Determine the [x, y] coordinate at the center of the cell enclosing the given text.  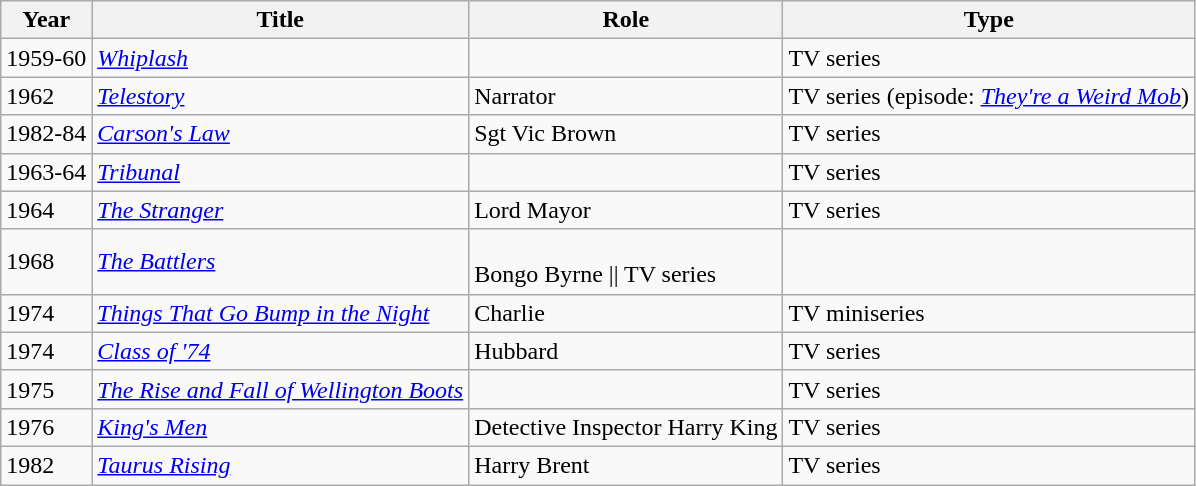
Charlie [626, 313]
Bongo Byrne || TV series [626, 262]
1962 [46, 96]
1963-64 [46, 172]
Year [46, 20]
King's Men [280, 427]
1964 [46, 210]
The Battlers [280, 262]
The Stranger [280, 210]
1976 [46, 427]
TV miniseries [989, 313]
Role [626, 20]
Hubbard [626, 351]
Type [989, 20]
Detective Inspector Harry King [626, 427]
Title [280, 20]
1975 [46, 389]
Things That Go Bump in the Night [280, 313]
Whiplash [280, 58]
Telestory [280, 96]
Taurus Rising [280, 465]
Tribunal [280, 172]
1959-60 [46, 58]
Sgt Vic Brown [626, 134]
Lord Mayor [626, 210]
1982 [46, 465]
Narrator [626, 96]
TV series (episode: They're a Weird Mob) [989, 96]
1968 [46, 262]
Carson's Law [280, 134]
Class of '74 [280, 351]
The Rise and Fall of Wellington Boots [280, 389]
1982-84 [46, 134]
Harry Brent [626, 465]
